Output the [x, y] coordinate of the center of the cell containing the given text.  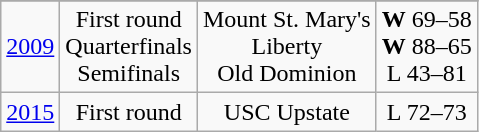
Mount St. Mary'sLibertyOld Dominion [286, 47]
First round [129, 112]
W 69–58W 88–65L 43–81 [426, 47]
USC Upstate [286, 112]
2009 [30, 47]
First roundQuarterfinalsSemifinals [129, 47]
L 72–73 [426, 112]
2015 [30, 112]
